Locate the cell with the specified text and output its [X, Y] center coordinate. 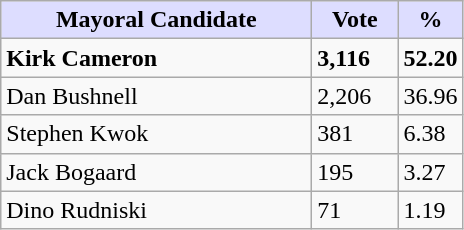
Jack Bogaard [156, 172]
52.20 [430, 58]
36.96 [430, 96]
6.38 [430, 134]
Dino Rudniski [156, 210]
381 [355, 134]
% [430, 20]
Mayoral Candidate [156, 20]
2,206 [355, 96]
195 [355, 172]
3,116 [355, 58]
71 [355, 210]
Stephen Kwok [156, 134]
Dan Bushnell [156, 96]
Kirk Cameron [156, 58]
1.19 [430, 210]
Vote [355, 20]
3.27 [430, 172]
